Return the [x, y] coordinate for the center point of the cell that contains the specified text.  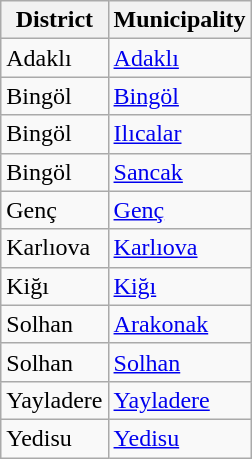
District [54, 20]
Ilıcalar [180, 134]
Municipality [180, 20]
Arakonak [180, 324]
Sancak [180, 172]
